Locate the cell with the specified text and output its [x, y] center coordinate. 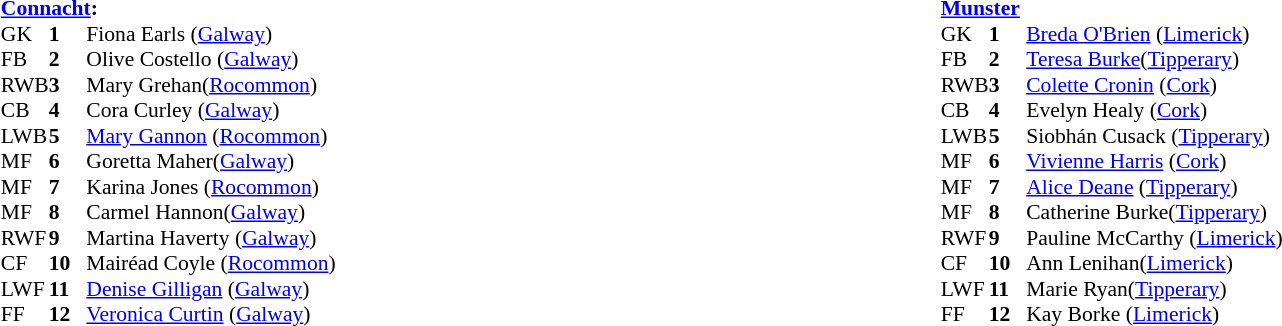
Mary Gannon (Rocommon) [210, 136]
Fiona Earls (Galway) [210, 34]
Carmel Hannon(Galway) [210, 213]
Goretta Maher(Galway) [210, 161]
Mairéad Coyle (Rocommon) [210, 263]
Martina Haverty (Galway) [210, 238]
Olive Costello (Galway) [210, 59]
Denise Gilligan (Galway) [210, 289]
Mary Grehan(Rocommon) [210, 85]
Cora Curley (Galway) [210, 111]
Karina Jones (Rocommon) [210, 187]
